Extract the [X, Y] coordinate from the center of the cell holding the provided text.  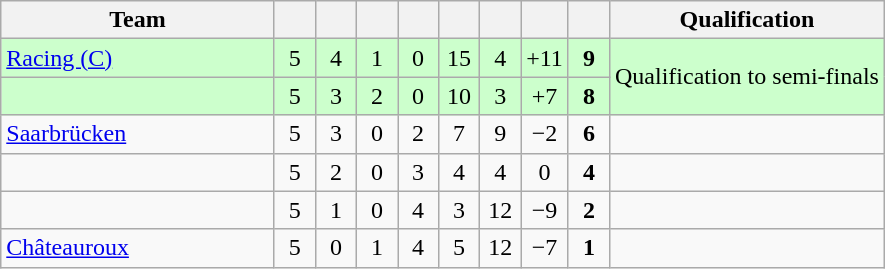
Racing (C) [138, 58]
+11 [545, 58]
15 [460, 58]
10 [460, 96]
−2 [545, 134]
8 [588, 96]
−7 [545, 248]
6 [588, 134]
Saarbrücken [138, 134]
−9 [545, 210]
Qualification to semi-finals [746, 77]
+7 [545, 96]
Qualification [746, 20]
Team [138, 20]
7 [460, 134]
Châteauroux [138, 248]
